Identify which cell holds the provided text, then report its [X, Y] central coordinate. 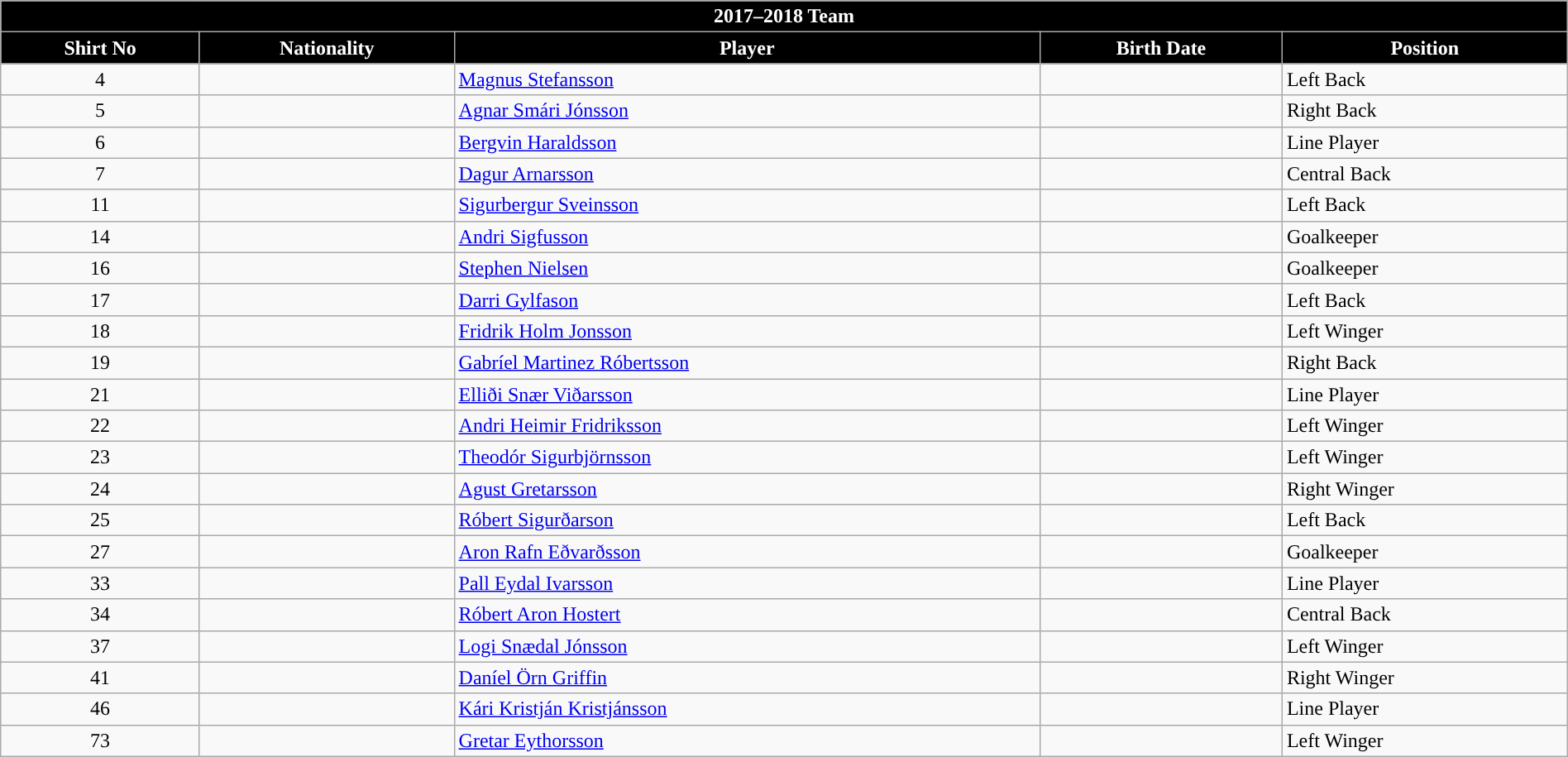
Agnar Smári Jónsson [748, 111]
Andri Sigfusson [748, 237]
17 [101, 299]
16 [101, 268]
Theodór Sigurbjörnsson [748, 458]
25 [101, 520]
19 [101, 362]
Fridrik Holm Jonsson [748, 331]
Nationality [327, 48]
Logi Snædal Jónsson [748, 646]
Bergvin Haraldsson [748, 142]
Dagur Arnarsson [748, 174]
73 [101, 740]
Player [748, 48]
Kári Kristján Kristjánsson [748, 709]
34 [101, 615]
Sigurbergur Sveinsson [748, 205]
Róbert Sigurðarson [748, 520]
Aron Rafn Eðvarðsson [748, 552]
23 [101, 458]
37 [101, 646]
Andri Heimir Fridriksson [748, 426]
18 [101, 331]
Pall Eydal Ivarsson [748, 583]
Agust Gretarsson [748, 489]
Darri Gylfason [748, 299]
4 [101, 79]
Birth Date [1161, 48]
24 [101, 489]
2017–2018 Team [784, 17]
22 [101, 426]
33 [101, 583]
Róbert Aron Hostert [748, 615]
11 [101, 205]
Daníel Örn Griffin [748, 678]
Gretar Eythorsson [748, 740]
41 [101, 678]
27 [101, 552]
Stephen Nielsen [748, 268]
7 [101, 174]
Position [1424, 48]
Magnus Stefansson [748, 79]
46 [101, 709]
14 [101, 237]
5 [101, 111]
6 [101, 142]
Elliði Snær Viðarsson [748, 395]
Shirt No [101, 48]
Gabríel Martinez Róbertsson [748, 362]
21 [101, 395]
